Extract the (x, y) coordinate from the center of the cell holding the provided text.  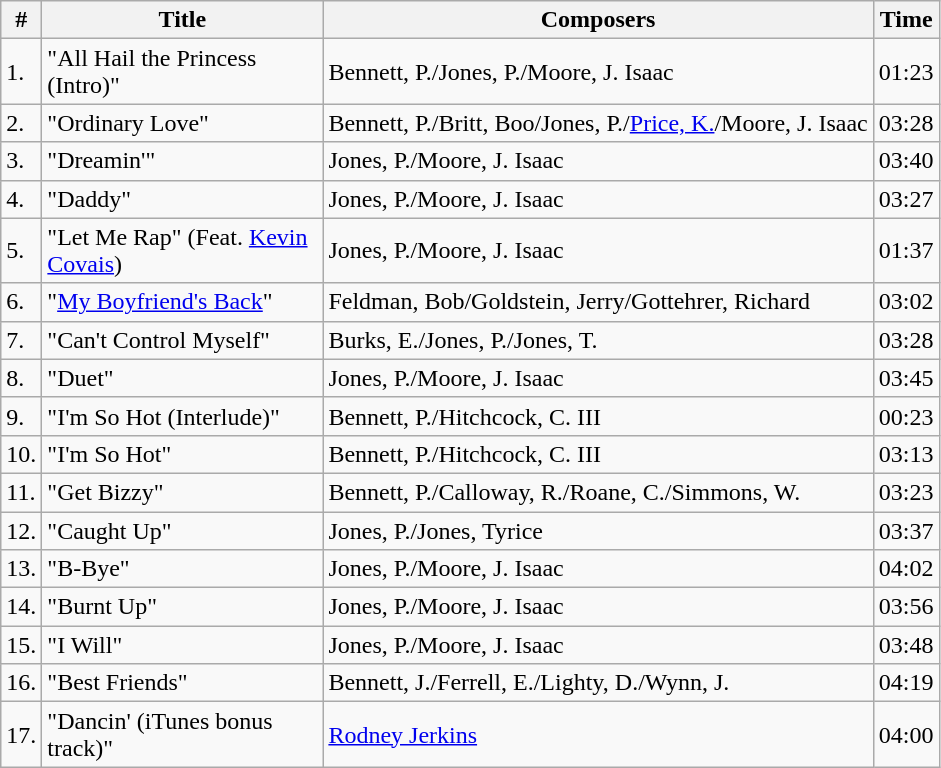
"B-Bye" (182, 569)
Burks, E./Jones, P./Jones, T. (598, 340)
"Dreamin'" (182, 161)
Time (906, 20)
14. (22, 607)
17. (22, 734)
13. (22, 569)
03:23 (906, 492)
Jones, P./Jones, Tyrice (598, 531)
3. (22, 161)
"I Will" (182, 645)
"I'm So Hot (Interlude)" (182, 416)
03:48 (906, 645)
Feldman, Bob/Goldstein, Jerry/Gottehrer, Richard (598, 302)
"Get Bizzy" (182, 492)
"My Boyfriend's Back" (182, 302)
Bennett, P./Jones, P./Moore, J. Isaac (598, 72)
12. (22, 531)
11. (22, 492)
"I'm So Hot" (182, 454)
01:23 (906, 72)
03:45 (906, 378)
Rodney Jerkins (598, 734)
"Burnt Up" (182, 607)
03:56 (906, 607)
03:37 (906, 531)
04:19 (906, 683)
"Daddy" (182, 199)
03:40 (906, 161)
Bennett, J./Ferrell, E./Lighty, D./Wynn, J. (598, 683)
"Can't Control Myself" (182, 340)
"Dancin' (iTunes bonus track)" (182, 734)
1. (22, 72)
04:00 (906, 734)
Composers (598, 20)
03:27 (906, 199)
16. (22, 683)
6. (22, 302)
Bennett, P./Calloway, R./Roane, C./Simmons, W. (598, 492)
2. (22, 123)
Title (182, 20)
"All Hail the Princess (Intro)" (182, 72)
03:13 (906, 454)
9. (22, 416)
"Best Friends" (182, 683)
5. (22, 250)
4. (22, 199)
"Duet" (182, 378)
"Ordinary Love" (182, 123)
Bennett, P./Britt, Boo/Jones, P./Price, K./Moore, J. Isaac (598, 123)
04:02 (906, 569)
8. (22, 378)
"Let Me Rap" (Feat. Kevin Covais) (182, 250)
# (22, 20)
"Caught Up" (182, 531)
03:02 (906, 302)
15. (22, 645)
7. (22, 340)
10. (22, 454)
00:23 (906, 416)
01:37 (906, 250)
